Pinpoint the cell where the given text exists, returning its [X, Y] midpoint coordinate. 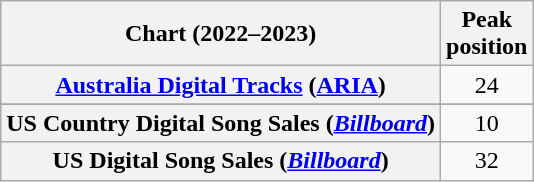
Peakposition [487, 34]
Australia Digital Tracks (ARIA) [221, 85]
US Digital Song Sales (Billboard) [221, 161]
US Country Digital Song Sales (Billboard) [221, 123]
Chart (2022–2023) [221, 34]
32 [487, 161]
10 [487, 123]
24 [487, 85]
